Return the (x, y) coordinate for the center point of the cell that contains the specified text.  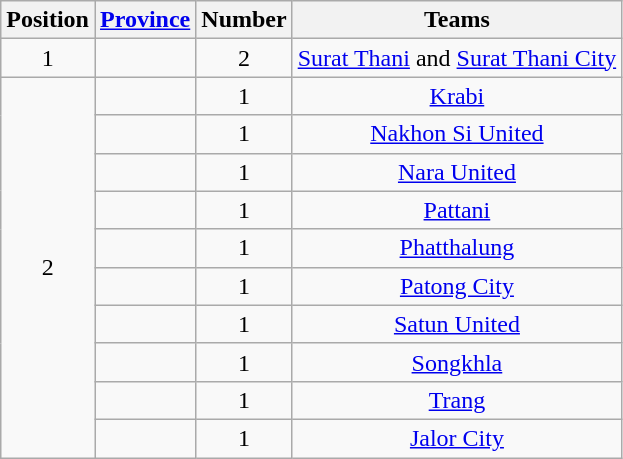
Trang (457, 400)
Nara United (457, 172)
Surat Thani and Surat Thani City (457, 58)
Number (244, 20)
Satun United (457, 324)
Position (48, 20)
Songkhla (457, 362)
Province (144, 20)
Teams (457, 20)
Phatthalung (457, 248)
Nakhon Si United (457, 134)
Krabi (457, 96)
Patong City (457, 286)
Jalor City (457, 438)
Pattani (457, 210)
